Return the (x, y) coordinate for the center point of the cell that contains the specified text.  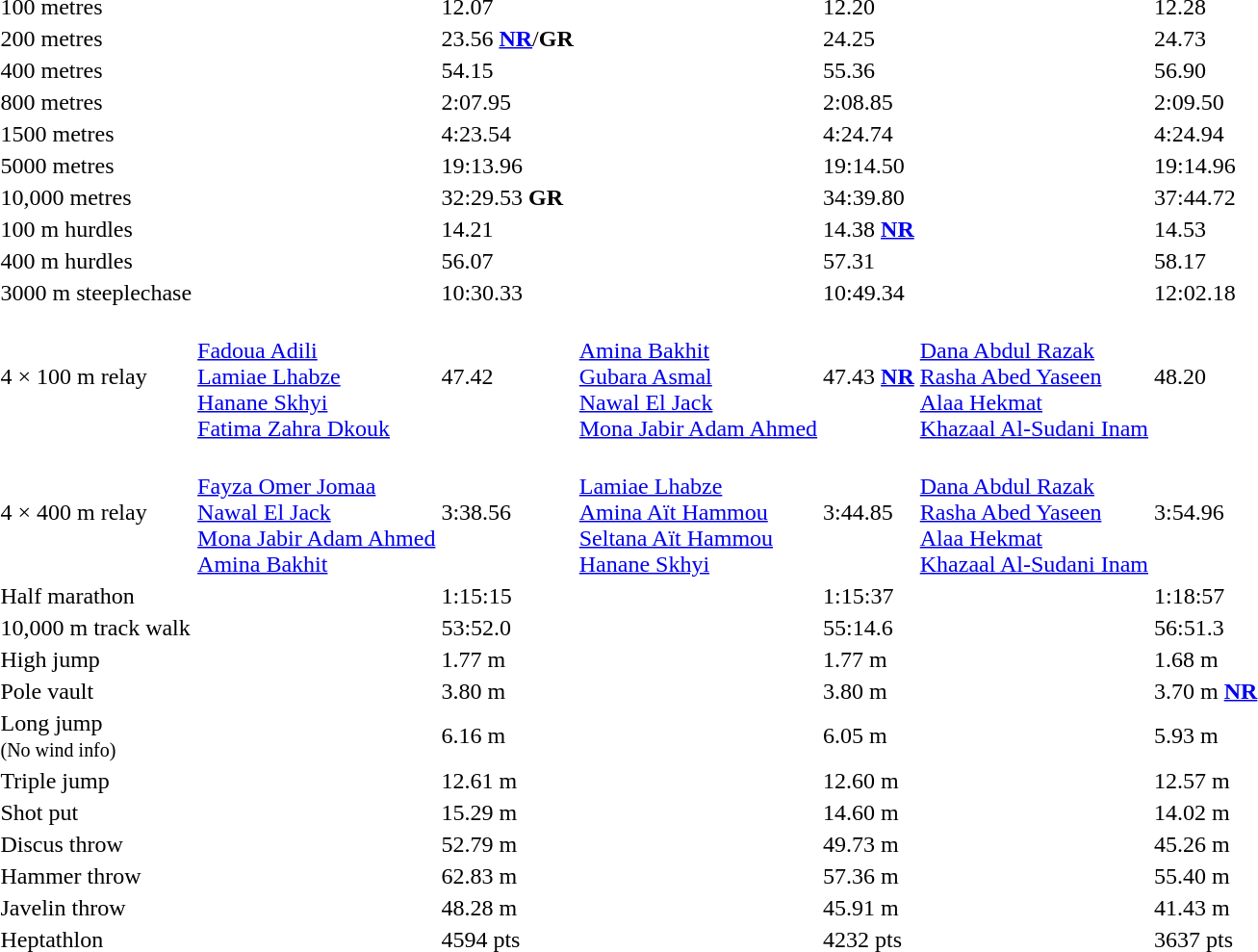
45.91 m (869, 908)
15.29 m (507, 812)
53:52.0 (507, 628)
47.43 NR (869, 376)
3:38.56 (507, 512)
Amina BakhitGubara AsmalNawal El JackMona Jabir Adam Ahmed (698, 376)
1:15:15 (507, 596)
23.56 NR/GR (507, 39)
57.36 m (869, 876)
55:14.6 (869, 628)
56.07 (507, 261)
49.73 m (869, 844)
48.28 m (507, 908)
4:24.74 (869, 134)
3:44.85 (869, 512)
14.60 m (869, 812)
10:49.34 (869, 293)
32:29.53 GR (507, 197)
54.15 (507, 70)
4:23.54 (507, 134)
2:07.95 (507, 102)
12.60 m (869, 781)
2:08.85 (869, 102)
Lamiae LhabzeAmina Aït HammouSeltana Aït HammouHanane Skhyi (698, 512)
52.79 m (507, 844)
12.61 m (507, 781)
6.16 m (507, 735)
Fadoua AdiliLamiae LhabzeHanane SkhyiFatima Zahra Dkouk (317, 376)
24.25 (869, 39)
19:14.50 (869, 166)
14.21 (507, 229)
34:39.80 (869, 197)
14.38 NR (869, 229)
47.42 (507, 376)
10:30.33 (507, 293)
Fayza Omer JomaaNawal El JackMona Jabir Adam AhmedAmina Bakhit (317, 512)
19:13.96 (507, 166)
57.31 (869, 261)
62.83 m (507, 876)
55.36 (869, 70)
1:15:37 (869, 596)
6.05 m (869, 735)
